Locate the cell with the specified text and output its (X, Y) center coordinate. 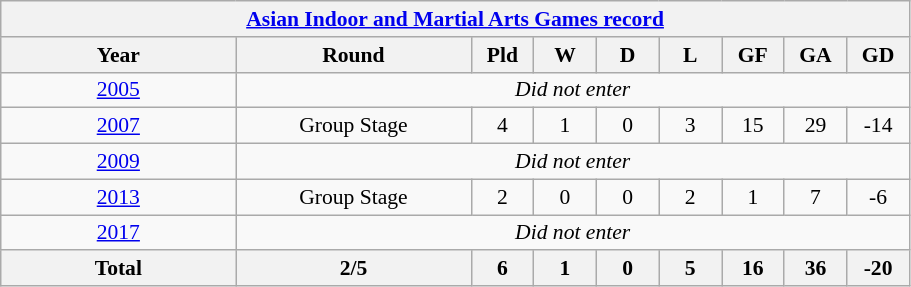
2/5 (354, 269)
2007 (118, 126)
GA (816, 55)
2017 (118, 233)
16 (754, 269)
6 (502, 269)
Asian Indoor and Martial Arts Games record (456, 19)
Pld (502, 55)
Round (354, 55)
GD (878, 55)
Year (118, 55)
D (628, 55)
-14 (878, 126)
-6 (878, 197)
3 (690, 126)
W (566, 55)
GF (754, 55)
5 (690, 269)
4 (502, 126)
-20 (878, 269)
Total (118, 269)
15 (754, 126)
7 (816, 197)
36 (816, 269)
29 (816, 126)
L (690, 55)
2009 (118, 162)
2013 (118, 197)
2005 (118, 90)
